Return the [X, Y] coordinate for the center point of the cell that contains the specified text.  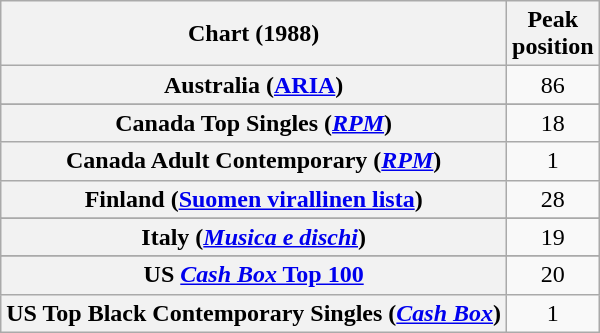
US Cash Box Top 100 [254, 275]
US Top Black Contemporary Singles (Cash Box) [254, 313]
18 [553, 123]
19 [553, 237]
Chart (1988) [254, 34]
Finland (Suomen virallinen lista) [254, 199]
Italy (Musica e dischi) [254, 237]
86 [553, 85]
Canada Top Singles (RPM) [254, 123]
Canada Adult Contemporary (RPM) [254, 161]
20 [553, 275]
Australia (ARIA) [254, 85]
Peakposition [553, 34]
28 [553, 199]
